Identify which cell holds the provided text, then report its (x, y) central coordinate. 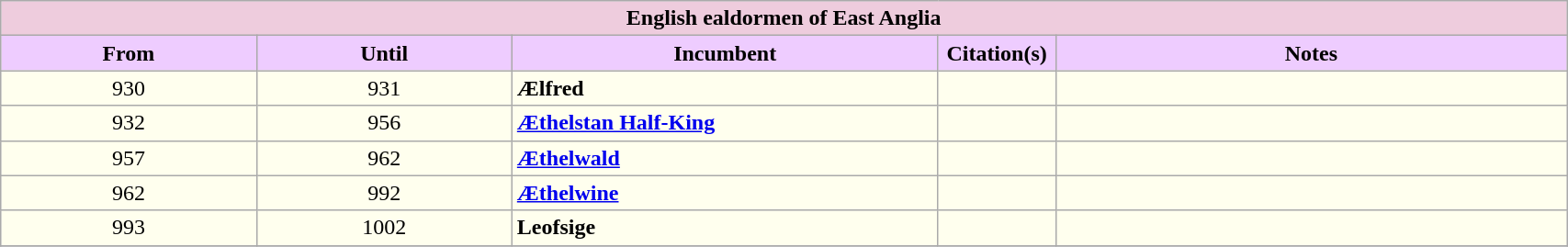
From (129, 53)
Ælfred (725, 88)
Æthelwine (725, 193)
English ealdormen of East Anglia (784, 18)
930 (129, 88)
992 (384, 193)
993 (129, 228)
1002 (384, 228)
932 (129, 123)
Incumbent (725, 53)
Until (384, 53)
Leofsige (725, 228)
931 (384, 88)
Citation(s) (997, 53)
956 (384, 123)
Notes (1312, 53)
Æthelstan Half-King (725, 123)
957 (129, 158)
Æthelwald (725, 158)
